Scan for the cell matching the given text and deliver its [x, y] coordinate at center. 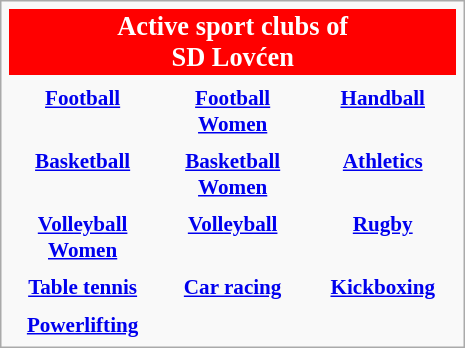
Kickboxing [382, 287]
Handball [382, 111]
Athletics [382, 174]
Volleyball Women [82, 237]
Table tennis [82, 287]
Powerlifting [82, 324]
Rugby [382, 237]
Basketball [82, 174]
Football [82, 111]
Volleyball [232, 237]
Active sport clubs ofSD Lovćen [232, 42]
Car racing [232, 287]
Football Women [232, 111]
Basketball Women [232, 174]
